Provide the (X, Y) coordinate of the cell's center where the given text is located.  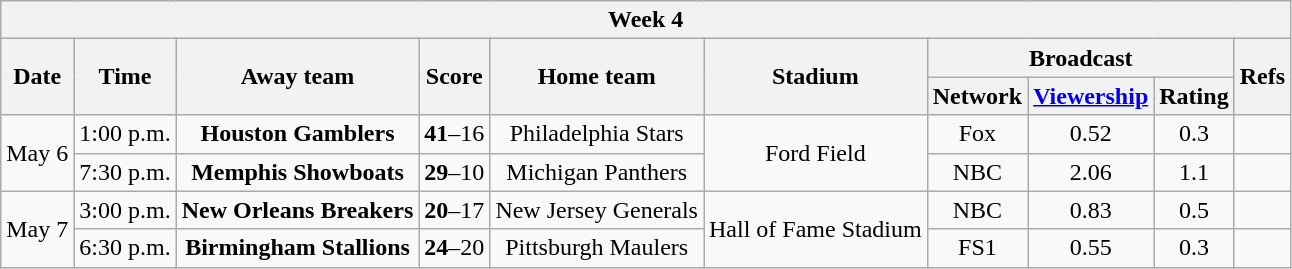
41–16 (454, 134)
0.5 (1194, 210)
Hall of Fame Stadium (816, 229)
New Orleans Breakers (298, 210)
FS1 (977, 248)
7:30 p.m. (125, 172)
Away team (298, 77)
1:00 p.m. (125, 134)
Ford Field (816, 153)
Fox (977, 134)
0.83 (1091, 210)
0.52 (1091, 134)
20–17 (454, 210)
Date (38, 77)
Michigan Panthers (597, 172)
29–10 (454, 172)
0.55 (1091, 248)
Week 4 (646, 20)
Philadelphia Stars (597, 134)
Viewership (1091, 96)
2.06 (1091, 172)
Stadium (816, 77)
Network (977, 96)
24–20 (454, 248)
Broadcast (1080, 58)
1.1 (1194, 172)
Home team (597, 77)
Birmingham Stallions (298, 248)
New Jersey Generals (597, 210)
May 6 (38, 153)
Rating (1194, 96)
May 7 (38, 229)
6:30 p.m. (125, 248)
Score (454, 77)
Houston Gamblers (298, 134)
Refs (1262, 77)
Time (125, 77)
Memphis Showboats (298, 172)
Pittsburgh Maulers (597, 248)
3:00 p.m. (125, 210)
